Scan for the cell matching the given text and deliver its (x, y) coordinate at center. 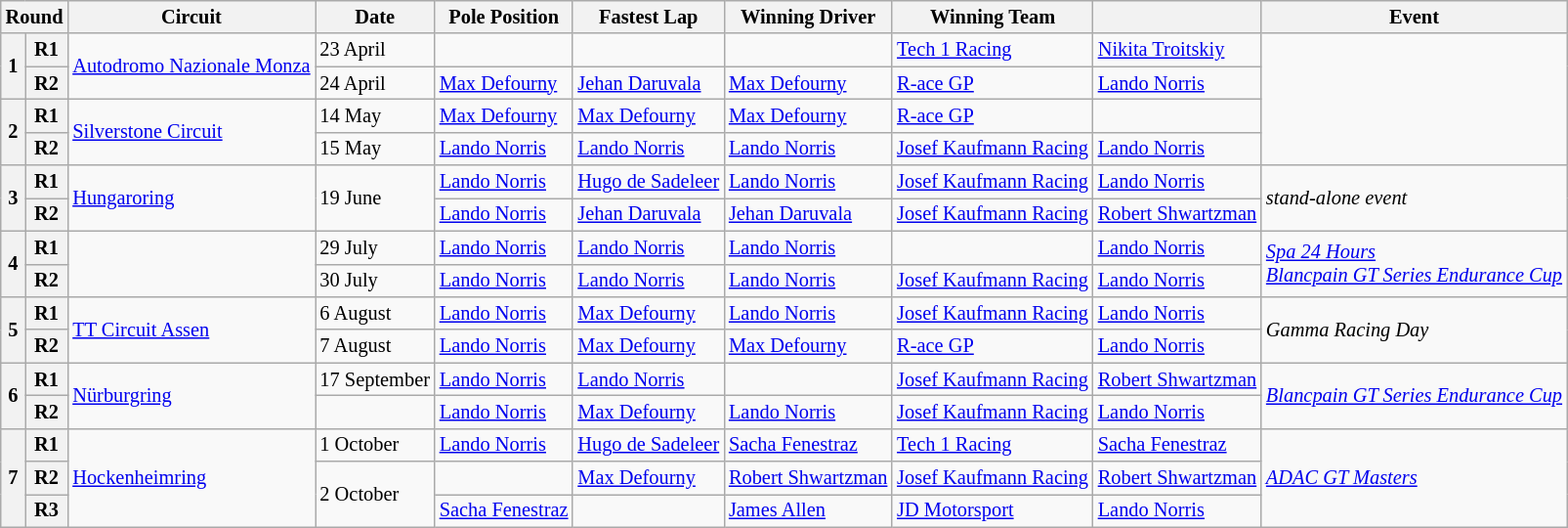
2 October (374, 495)
Circuit (191, 17)
6 August (374, 313)
7 August (374, 346)
Date (374, 17)
stand-alone event (1415, 198)
1 (14, 66)
Round (35, 17)
1 October (374, 445)
15 May (374, 149)
7 (14, 477)
Gamma Racing Day (1415, 329)
19 June (374, 198)
Winning Driver (808, 17)
Blancpain GT Series Endurance Cup (1415, 395)
23 April (374, 50)
Hungaroring (191, 198)
Winning Team (993, 17)
3 (14, 198)
2 (14, 131)
Event (1415, 17)
James Allen (808, 510)
14 May (374, 115)
24 April (374, 83)
5 (14, 329)
Nürburgring (191, 395)
JD Motorsport (993, 510)
R3 (47, 510)
30 July (374, 281)
17 September (374, 379)
Silverstone Circuit (191, 131)
4 (14, 264)
TT Circuit Assen (191, 329)
Fastest Lap (649, 17)
Autodromo Nazionale Monza (191, 66)
Nikita Troitskiy (1177, 50)
Hockenheimring (191, 477)
ADAC GT Masters (1415, 477)
6 (14, 395)
Spa 24 HoursBlancpain GT Series Endurance Cup (1415, 264)
Pole Position (504, 17)
29 July (374, 247)
